Scan for the cell matching the given text and deliver its [x, y] coordinate at center. 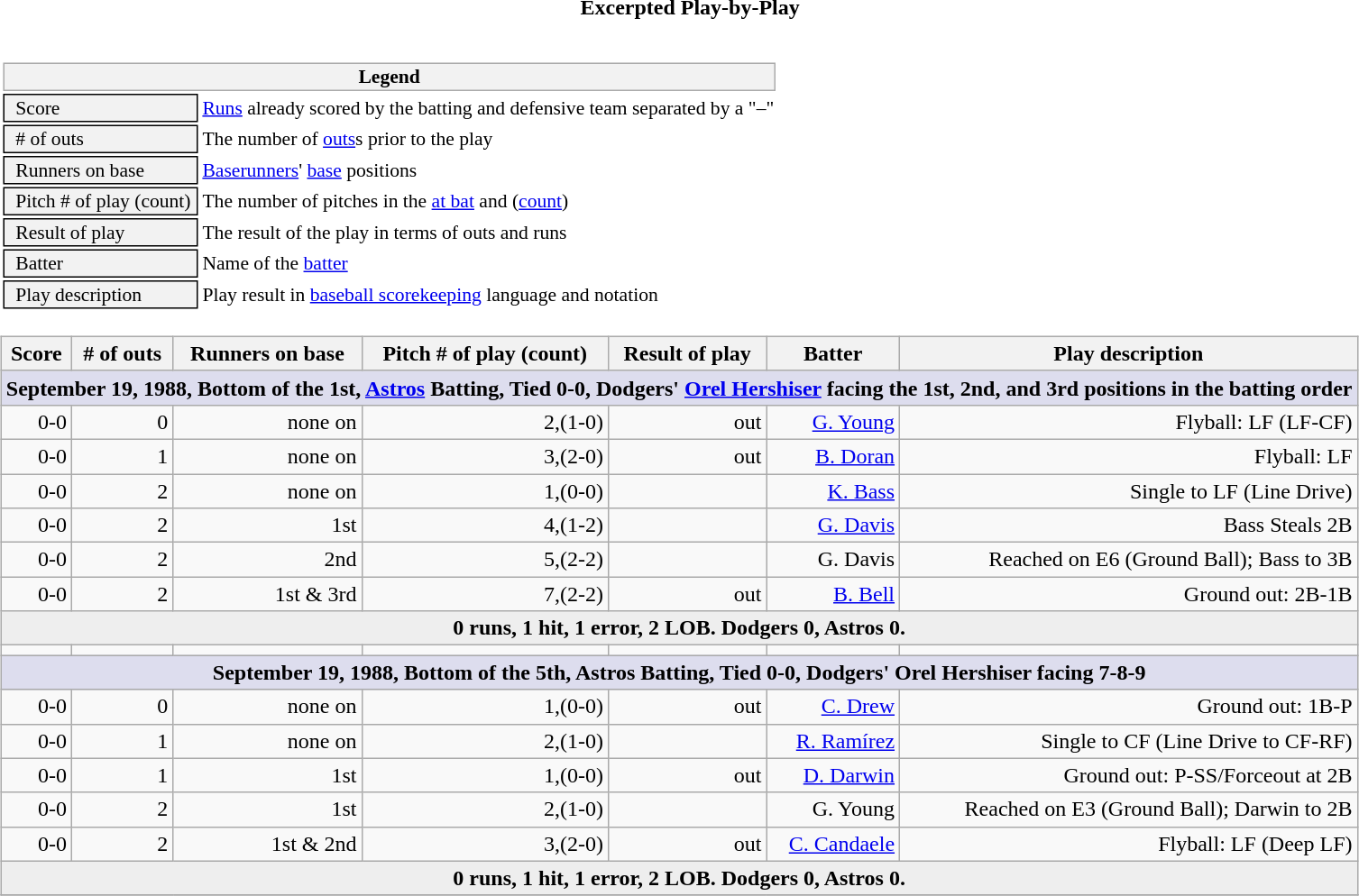
The number of outss prior to the play [489, 139]
September 19, 1988, Bottom of the 5th, Astros Batting, Tied 0-0, Dodgers' Orel Hershiser facing 7-8-9 [679, 672]
4,(1-2) [485, 526]
5,(2-2) [485, 560]
C. Candaele [833, 844]
Flyball: LF (LF-CF) [1129, 422]
2nd [267, 560]
Runs already scored by the batting and defensive team separated by a "–" [489, 108]
Single to LF (Line Drive) [1129, 491]
1st & 2nd [267, 844]
1st & 3rd [267, 594]
Play result in baseball scorekeeping language and notation [489, 295]
The result of the play in terms of outs and runs [489, 233]
Name of the batter [489, 263]
Baserunners' base positions [489, 170]
R. Ramírez [833, 741]
Ground out: P-SS/Forceout at 2B [1129, 775]
Flyball: LF [1129, 456]
B. Bell [833, 594]
Reached on E6 (Ground Ball); Bass to 3B [1129, 560]
C. Drew [833, 707]
Ground out: 1B-P [1129, 707]
Bass Steals 2B [1129, 526]
D. Darwin [833, 775]
Reached on E3 (Ground Ball); Darwin to 2B [1129, 809]
The number of pitches in the at bat and (count) [489, 202]
Ground out: 2B-1B [1129, 594]
Single to CF (Line Drive to CF-RF) [1129, 741]
7,(2-2) [485, 594]
Flyball: LF (Deep LF) [1129, 844]
B. Doran [833, 456]
K. Bass [833, 491]
September 19, 1988, Bottom of the 1st, Astros Batting, Tied 0-0, Dodgers' Orel Hershiser facing the 1st, 2nd, and 3rd positions in the batting order [679, 388]
Legend [390, 78]
